Return the [X, Y] coordinate for the center point of the cell that contains the specified text.  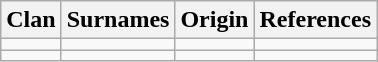
Clan [31, 20]
Origin [214, 20]
References [316, 20]
Surnames [118, 20]
